Pinpoint the cell where the given text exists, returning its [X, Y] midpoint coordinate. 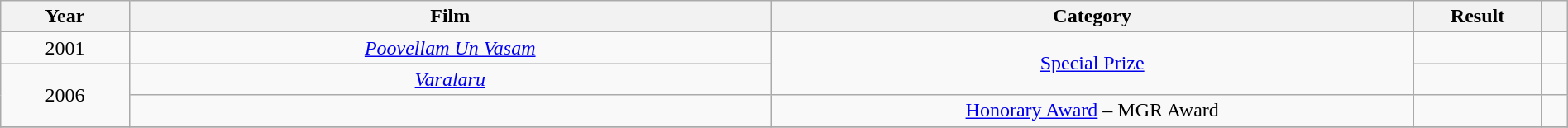
Film [450, 17]
Special Prize [1092, 64]
Year [65, 17]
Poovellam Un Vasam [450, 48]
2006 [65, 95]
Varalaru [450, 79]
Honorary Award – MGR Award [1092, 111]
Result [1477, 17]
2001 [65, 48]
Category [1092, 17]
